Return the [X, Y] coordinate for the center point of the cell that contains the specified text.  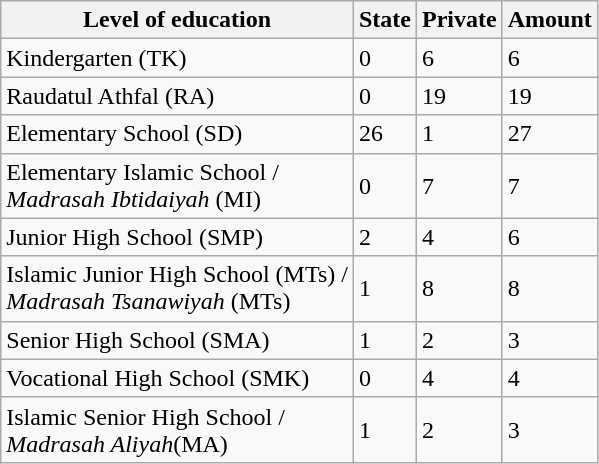
Amount [550, 20]
Kindergarten (TK) [178, 58]
26 [384, 134]
Raudatul Athfal (RA) [178, 96]
Junior High School (SMP) [178, 237]
27 [550, 134]
Islamic Junior High School (MTs) /Madrasah Tsanawiyah (MTs) [178, 288]
Vocational High School (SMK) [178, 378]
State [384, 20]
Level of education [178, 20]
Private [459, 20]
Elementary School (SD) [178, 134]
Islamic Senior High School /Madrasah Aliyah(MA) [178, 430]
Senior High School (SMA) [178, 340]
Elementary Islamic School /Madrasah Ibtidaiyah (MI) [178, 186]
